Locate the cell with the specified text and output its (x, y) center coordinate. 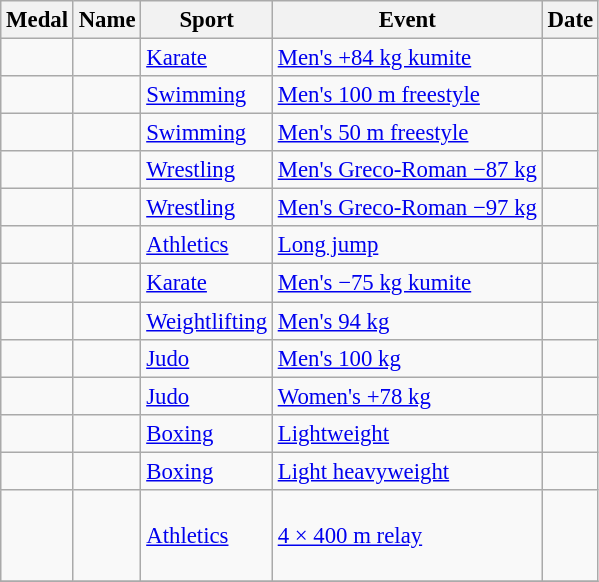
Lightweight (407, 433)
4 × 400 m relay (407, 536)
Long jump (407, 245)
Men's 100 kg (407, 358)
Men's +84 kg kumite (407, 58)
Sport (207, 20)
Date (570, 20)
Medal (38, 20)
Weightlifting (207, 321)
Men's Greco-Roman −97 kg (407, 208)
Men's 100 m freestyle (407, 95)
Men's 94 kg (407, 321)
Women's +78 kg (407, 396)
Name (107, 20)
Men's 50 m freestyle (407, 133)
Light heavyweight (407, 471)
Men's −75 kg kumite (407, 283)
Event (407, 20)
Men's Greco-Roman −87 kg (407, 170)
